From the cell containing the given text, extract its center point as [X, Y] coordinate. 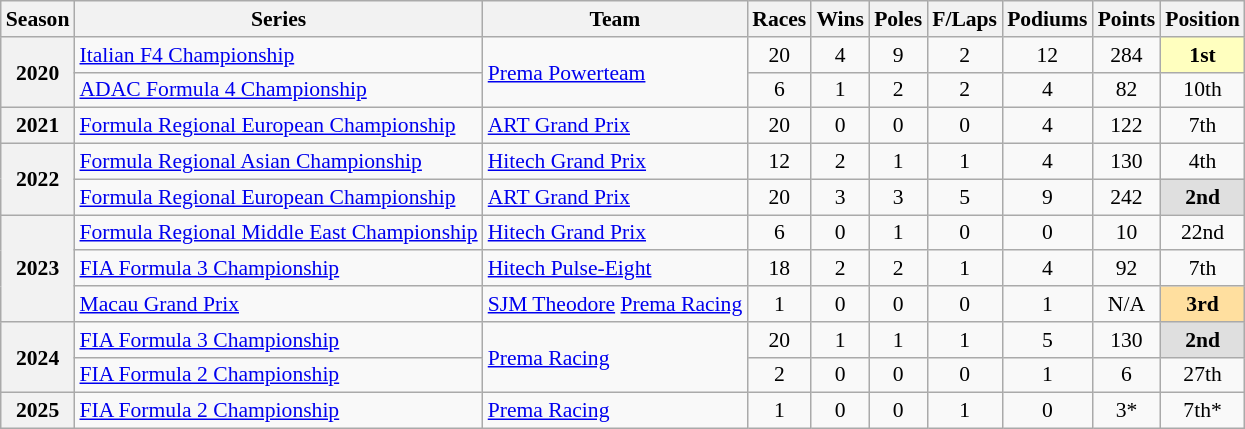
Formula Regional Middle East Championship [278, 233]
2023 [38, 268]
Series [278, 19]
7th* [1202, 411]
284 [1127, 55]
Hitech Pulse-Eight [616, 269]
22nd [1202, 233]
18 [779, 269]
122 [1127, 126]
4th [1202, 162]
Formula Regional Asian Championship [278, 162]
2021 [38, 126]
N/A [1127, 304]
3* [1127, 411]
3rd [1202, 304]
Season [38, 19]
2025 [38, 411]
10th [1202, 90]
Poles [898, 19]
Italian F4 Championship [278, 55]
2020 [38, 72]
10 [1127, 233]
Team [616, 19]
2022 [38, 180]
82 [1127, 90]
2024 [38, 358]
1st [1202, 55]
Prema Powerteam [616, 72]
Position [1202, 19]
F/Laps [964, 19]
Podiums [1048, 19]
Macau Grand Prix [278, 304]
242 [1127, 197]
ADAC Formula 4 Championship [278, 90]
Wins [840, 19]
92 [1127, 269]
27th [1202, 375]
SJM Theodore Prema Racing [616, 304]
Races [779, 19]
Points [1127, 19]
